Return (x, y) of the center of cell containing provided text 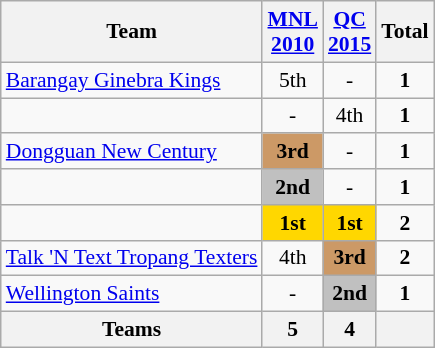
Wellington Saints (132, 294)
Team (132, 32)
Talk 'N Text Tropang Texters (132, 258)
Barangay Ginebra Kings (132, 80)
Teams (132, 330)
QC2015 (350, 32)
5 (292, 330)
5th (292, 80)
4 (350, 330)
Total (404, 32)
Dongguan New Century (132, 152)
MNL2010 (292, 32)
